Determine the (x, y) coordinate at the center of the cell enclosing the given text.  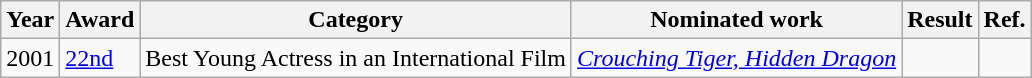
Award (100, 20)
Result (940, 20)
22nd (100, 58)
Crouching Tiger, Hidden Dragon (736, 58)
Year (30, 20)
Best Young Actress in an International Film (356, 58)
Ref. (1004, 20)
Nominated work (736, 20)
2001 (30, 58)
Category (356, 20)
